Pinpoint the cell where the given text exists, returning its [X, Y] midpoint coordinate. 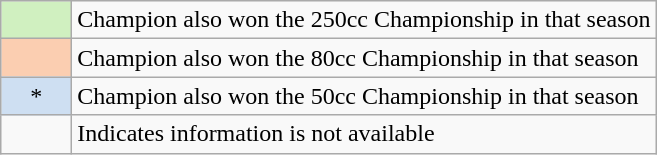
* [36, 96]
Champion also won the 250cc Championship in that season [364, 20]
Indicates information is not available [364, 134]
Champion also won the 50cc Championship in that season [364, 96]
Champion also won the 80cc Championship in that season [364, 58]
